For the text-containing cell, return its midpoint in [X, Y] coordinate format. 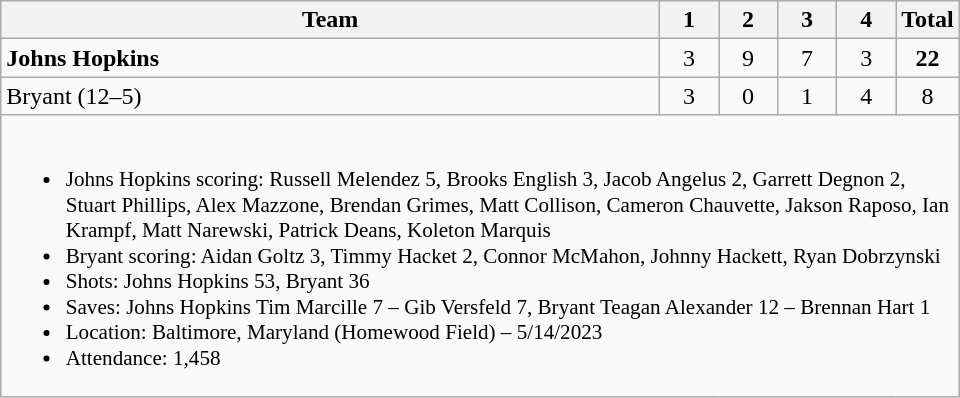
22 [928, 58]
8 [928, 96]
9 [748, 58]
Team [330, 20]
Bryant (12–5) [330, 96]
2 [748, 20]
7 [808, 58]
Johns Hopkins [330, 58]
Total [928, 20]
0 [748, 96]
